Capture the cell that displays the provided text and extract its [x, y] central coordinate. 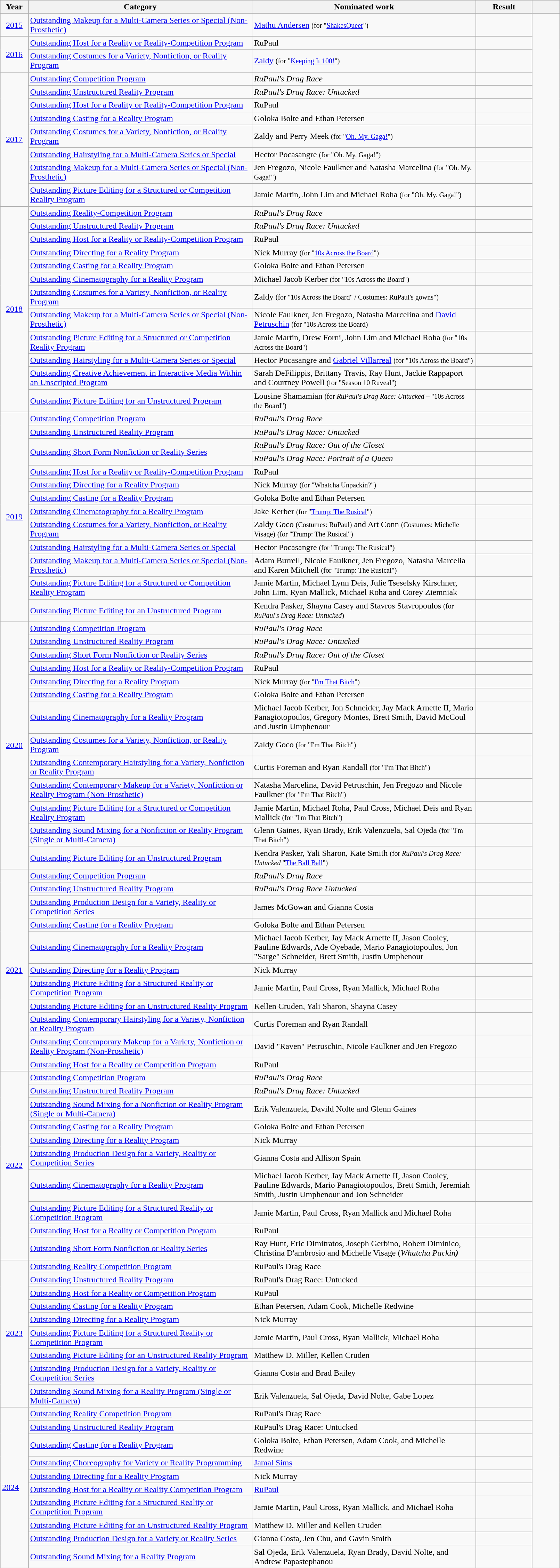
Kendra Pasker, Shayna Casey and Stavros Stavropoulos (for RuPaul's Drag Race: Untucked) [364, 610]
Zaldy and Perry Meek (for "Oh. My. Gaga!") [364, 136]
Jamie Martin, Drew Forni, John Lim and Michael Roha (for "10s Across the Board") [364, 342]
2024 [14, 1488]
Adam Burrell, Nicole Faulkner, Jen Fregozo, Natasha Marcelia and Karen Mitchell (for "Trump: The Rusical") [364, 565]
Jamie Martin, Paul Cross, Ryan Mallick and Michael Roha [364, 1213]
Jen Fregozo, Nicole Faulkner and Natasha Marcelina (for "Oh. My. Gaga!") [364, 172]
Jamal Sims [364, 1463]
Nick Murray (for "I'm That Bitch") [364, 681]
2023 [14, 1334]
Sarah DeFilippis, Brittany Travis, Ray Hunt, Jackie Rappaport and Courtney Powell (for "Season 10 Ruveal") [364, 378]
Ethan Petersen, Adam Cook, Michelle Redwine [364, 1306]
Jamie Martin, Michael Roha, Paul Cross, Michael Deis and Ryan Mallick (for "I'm That Bitch") [364, 813]
Matthew D. Miller, Kellen Cruden [364, 1355]
2019 [14, 517]
Jamie Martin, John Lim and Michael Roha (for "Oh. My. Gaga!") [364, 195]
Glenn Gaines, Ryan Brady, Erik Valenzuela, Sal Ojeda (for "I'm That Bitch") [364, 835]
Lousine Shamamian (for RuPaul's Drag Race: Untucked – "10s Across the Board") [364, 401]
Jamie Martin, Michael Lynn Deis, Julie Tseselsky Kirschner, John Lim, Ryan Mallick, Michael Roha and Corey Ziemniak [364, 588]
Erik Valenzuela, Sal Ojeda, David Nolte, Gabe Lopez [364, 1396]
Kendra Pasker, Yali Sharon, Kate Smith (for RuPaul's Drag Race: Untucked "The Ball Ball") [364, 858]
Nick Murray (for "10s Across the Board") [364, 253]
2022 [14, 1165]
Zaldy Goco (Costumes: RuPaul) and Art Conn (Costumes: Michelle Visage) (for "Trump: The Rusical") [364, 530]
Zaldy (for "10s Across the Board" / Costumes: RuPaul's gowns") [364, 297]
Gianna Costa, Jen Chu, and Gavin Smith [364, 1538]
Curtis Foreman and Ryan Randall (for "I'm That Bitch") [364, 767]
Zaldy Goco (for "I'm That Bitch") [364, 745]
Michael Jacob Kerber (for "10s Across the Board") [364, 279]
Hector Pocasangre and Gabriel Villarreal (for "10s Across the Board") [364, 360]
Goloka Bolte, Ethan Petersen, Adam Cook, and Michelle Redwine [364, 1445]
Natasha Marcelina, David Petruschin, Jen Fregozo and Nicole Faulkner (for "I'm That Bitch") [364, 790]
Gianna Costa and Brad Bailey [364, 1374]
Outstanding Sound Mixing for a Reality Program (Single or Multi-Camera) [140, 1396]
Mathu Andersen (for "ShakesQueer") [364, 25]
Nick Murray (for "Whatcha Unpackin?") [364, 485]
James McGowan and Gianna Costa [364, 907]
2018 [14, 309]
Sal Ojeda, Erik Valenzuela, Ryan Brady, David Nolte, and Andrew Papastephanou [364, 1557]
Outstanding Choreography for Variety or Reality Programming [140, 1463]
2021 [14, 970]
Outstanding Reality-Competition Program [140, 213]
Gianna Costa and Allison Spain [364, 1158]
Year [14, 7]
Outstanding Host for a Reality or Reality Competition Program [140, 1489]
RuPaul's Drag Race Untucked [364, 889]
David "Raven" Petruschin, Nicole Faulkner and Jen Fregozo [364, 1046]
Category [140, 7]
2016 [14, 54]
Erik Valenzuela, Davild Nolte and Glenn Gaines [364, 1109]
Outstanding Sound Mixing for a Reality Program [140, 1557]
Outstanding Creative Achievement in Interactive Media Within an Unscripted Program [140, 378]
Outstanding Production Design for a Variety or Reality Series [140, 1538]
Zaldy (for "Keeping It 100!") [364, 61]
Michael Jacob Kerber, Jon Schneider, Jay Mack Arnette II, Mario Panagiotopoulos, Gregory Montes, Brett Smith, David McCoul and Justin Umphenour [364, 717]
2020 [14, 745]
Nominated work [364, 7]
Kellen Cruden, Yali Sharon, Shayna Casey [364, 1006]
Jake Kerber (for "Trump: The Rusical") [364, 511]
Matthew D. Miller and Kellen Cruden [364, 1525]
Curtis Foreman and Ryan Randall [364, 1024]
Jamie Martin, Paul Cross, Ryan Mallick, and Michael Roha [364, 1507]
2015 [14, 25]
RuPaul's Drag Race: Portrait of a Queen [364, 458]
Nicole Faulkner, Jen Fregozo, Natasha Marcelina and David Petruschin (for "10s Across the Board) [364, 319]
Ray Hunt, Eric Dimitratos, Joseph Gerbino, Robert Diminico, Christina D'ambrosio and Michelle Visage (Whatcha Packin) [364, 1248]
Result [504, 7]
Hector Pocasangre (for "Trump: The Rusical") [364, 547]
Hector Pocasangre (for "Oh. My. Gaga!") [364, 154]
2017 [14, 139]
